Locate the cell with the specified text and output its [X, Y] center coordinate. 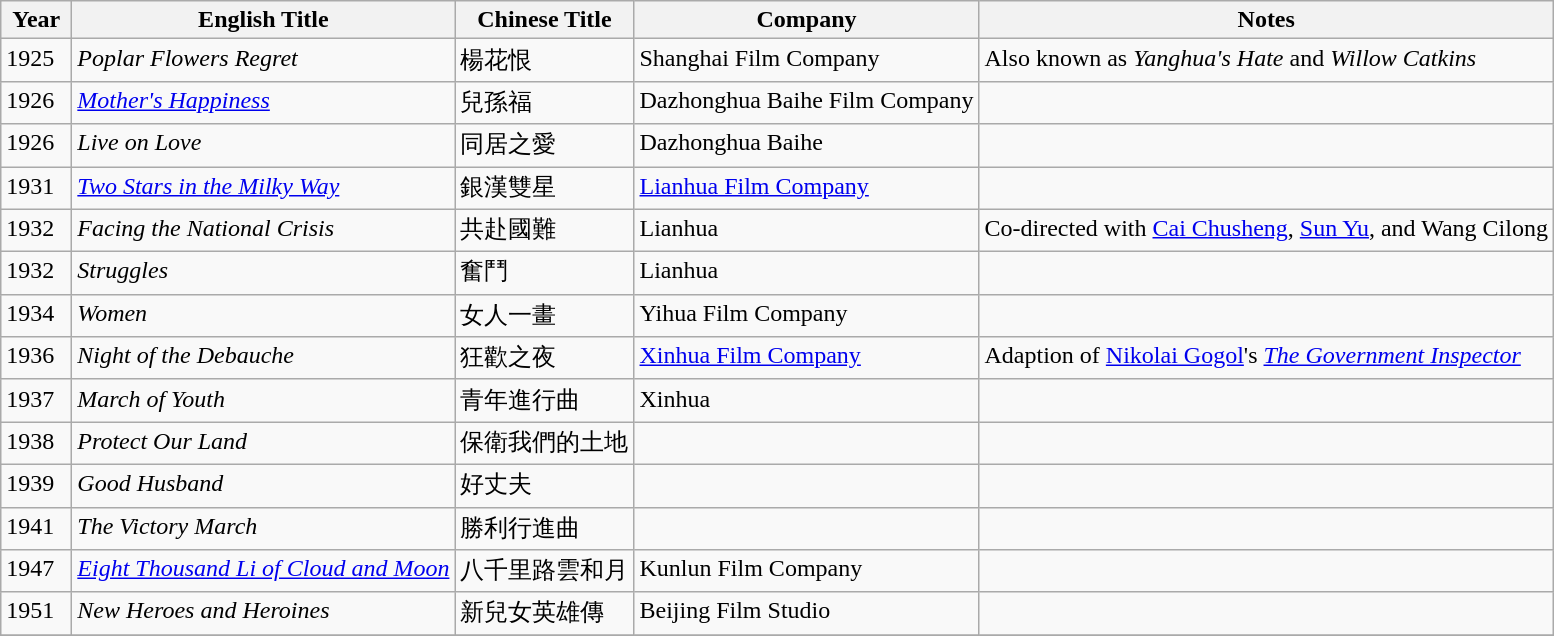
Notes [1266, 20]
1934 [36, 316]
奮鬥 [544, 274]
青年進行曲 [544, 400]
Eight Thousand Li of Cloud and Moon [264, 572]
Facing the National Crisis [264, 230]
Co-directed with Cai Chusheng, Sun Yu, and Wang Cilong [1266, 230]
Women [264, 316]
保衛我們的土地 [544, 444]
Chinese Title [544, 20]
The Victory March [264, 528]
Adaption of Nikolai Gogol's The Government Inspector [1266, 358]
Dazhonghua Baihe Film Company [806, 102]
1939 [36, 486]
狂歡之夜 [544, 358]
English Title [264, 20]
Dazhonghua Baihe [806, 146]
Lianhua Film Company [806, 188]
Two Stars in the Milky Way [264, 188]
Beijing Film Studio [806, 614]
新兒女英雄傳 [544, 614]
New Heroes and Heroines [264, 614]
Year [36, 20]
Live on Love [264, 146]
好丈夫 [544, 486]
1947 [36, 572]
兒孫福 [544, 102]
1925 [36, 60]
Mother's Happiness [264, 102]
Shanghai Film Company [806, 60]
1951 [36, 614]
女人一畫 [544, 316]
Protect Our Land [264, 444]
Kunlun Film Company [806, 572]
1936 [36, 358]
勝利行進曲 [544, 528]
1931 [36, 188]
Company [806, 20]
Poplar Flowers Regret [264, 60]
Xinhua [806, 400]
1941 [36, 528]
Struggles [264, 274]
Night of the Debauche [264, 358]
Xinhua Film Company [806, 358]
楊花恨 [544, 60]
Good Husband [264, 486]
同居之愛 [544, 146]
共赴國難 [544, 230]
Yihua Film Company [806, 316]
March of Youth [264, 400]
1937 [36, 400]
八千里路雲和月 [544, 572]
Also known as Yanghua's Hate and Willow Catkins [1266, 60]
1938 [36, 444]
銀漢雙星 [544, 188]
